Output the (X, Y) coordinate of the center of the cell containing the given text.  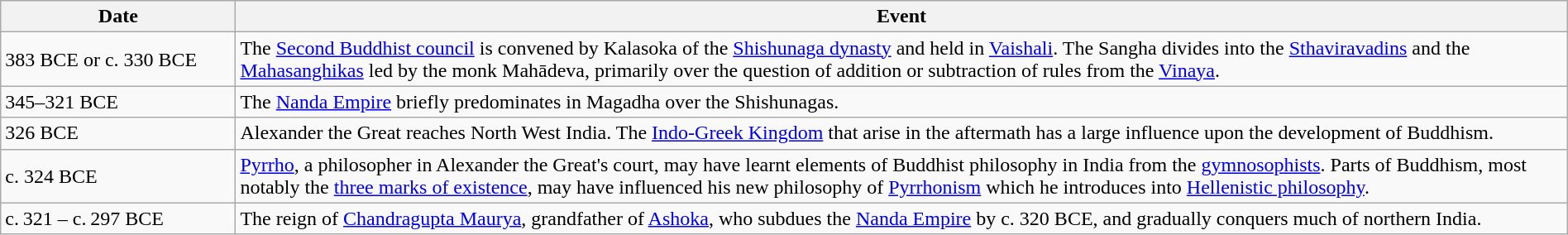
345–321 BCE (118, 102)
326 BCE (118, 133)
383 BCE or c. 330 BCE (118, 60)
The reign of Chandragupta Maurya, grandfather of Ashoka, who subdues the Nanda Empire by c. 320 BCE, and gradually conquers much of northern India. (901, 218)
c. 324 BCE (118, 175)
The Nanda Empire briefly predominates in Magadha over the Shishunagas. (901, 102)
Date (118, 17)
c. 321 – c. 297 BCE (118, 218)
Event (901, 17)
